Find where the given text appears and provide that cell's center as [X, Y] coordinate. 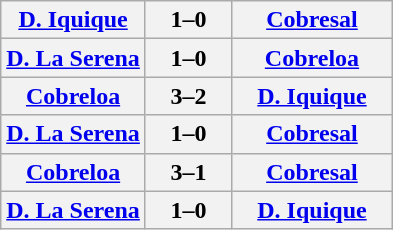
3–2 [188, 96]
3–1 [188, 172]
